Search for the cell housing the specified text and yield its (X, Y) center coordinate. 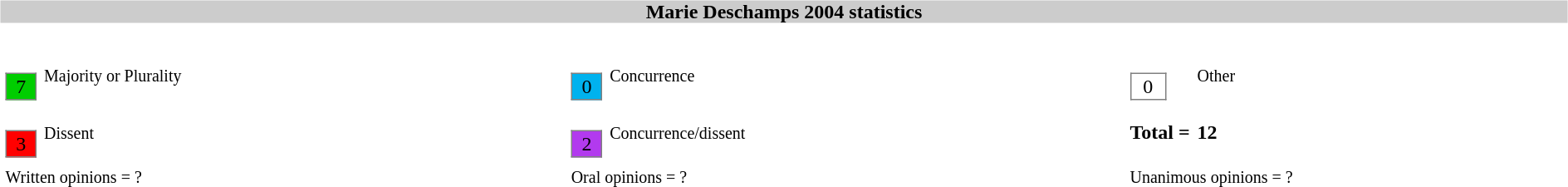
Majority or Plurality (304, 76)
12 (1380, 132)
Dissent (304, 132)
Concurrence (865, 76)
Total = (1159, 132)
Concurrence/dissent (865, 132)
Other (1380, 76)
Marie Deschamps 2004 statistics (784, 12)
